Find where the given text appears and provide that cell's center as [x, y] coordinate. 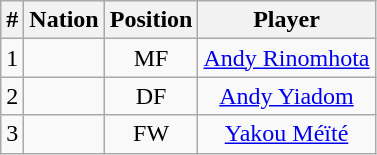
Player [286, 20]
Andy Yiadom [286, 96]
Position [151, 20]
Yakou Méïté [286, 134]
FW [151, 134]
Andy Rinomhota [286, 58]
1 [12, 58]
3 [12, 134]
DF [151, 96]
Nation [64, 20]
2 [12, 96]
# [12, 20]
MF [151, 58]
